Find where the given text appears and provide that cell's center as [x, y] coordinate. 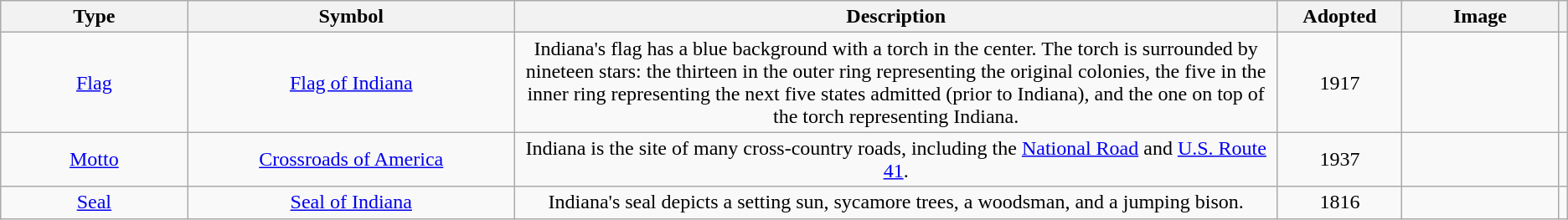
Flag of Indiana [352, 82]
1816 [1340, 202]
Motto [94, 159]
Indiana's seal depicts a setting sun, sycamore trees, a woodsman, and a jumping bison. [896, 202]
Type [94, 17]
1917 [1340, 82]
Indiana is the site of many cross-country roads, including the National Road and U.S. Route 41. [896, 159]
1937 [1340, 159]
Symbol [352, 17]
Flag [94, 82]
Crossroads of America [352, 159]
Seal [94, 202]
Adopted [1340, 17]
Image [1480, 17]
Seal of Indiana [352, 202]
Description [896, 17]
